Locate the cell with the specified text and output its (X, Y) center coordinate. 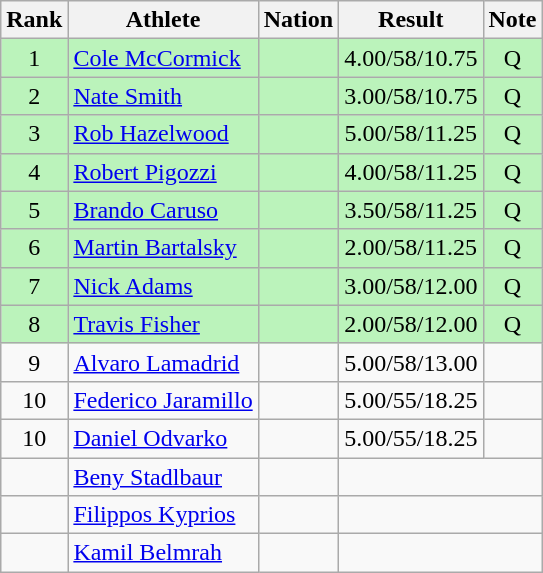
Daniel Odvarko (163, 438)
Rank (34, 20)
Cole McCormick (163, 58)
2.00/58/12.00 (411, 324)
4.00/58/10.75 (411, 58)
Federico Jaramillo (163, 400)
6 (34, 248)
Nation (298, 20)
9 (34, 362)
2 (34, 96)
Alvaro Lamadrid (163, 362)
Filippos Kyprios (163, 515)
Nick Adams (163, 286)
3.00/58/10.75 (411, 96)
Travis Fisher (163, 324)
5.00/58/13.00 (411, 362)
5 (34, 210)
Athlete (163, 20)
4.00/58/11.25 (411, 172)
3 (34, 134)
Beny Stadlbaur (163, 477)
Brando Caruso (163, 210)
3.50/58/11.25 (411, 210)
8 (34, 324)
Nate Smith (163, 96)
7 (34, 286)
Result (411, 20)
4 (34, 172)
Martin Bartalsky (163, 248)
1 (34, 58)
Robert Pigozzi (163, 172)
3.00/58/12.00 (411, 286)
2.00/58/11.25 (411, 248)
Note (512, 20)
Rob Hazelwood (163, 134)
5.00/58/11.25 (411, 134)
Kamil Belmrah (163, 553)
